Return the [X, Y] coordinate for the center point of the cell that contains the specified text.  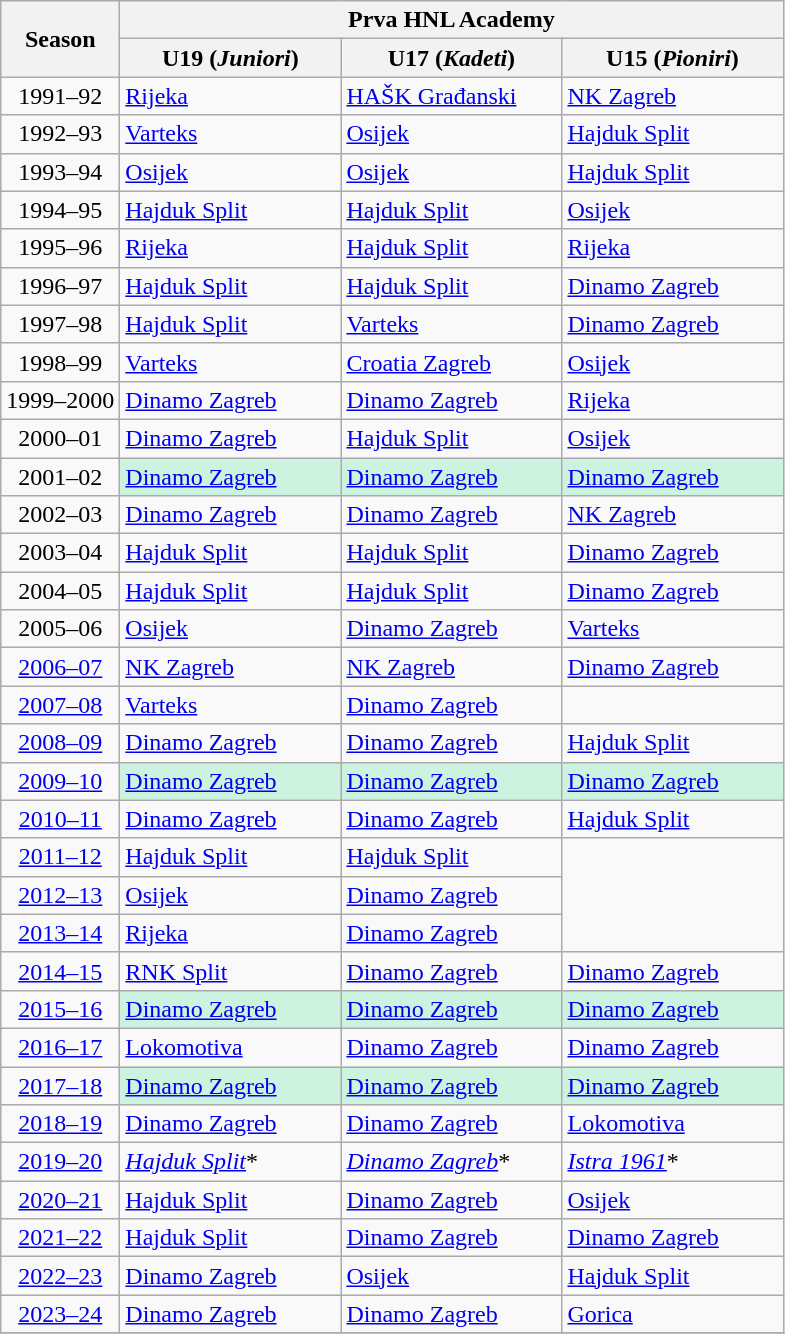
2007–08 [60, 705]
2001–02 [60, 477]
2009–10 [60, 781]
2005–06 [60, 629]
2003–04 [60, 553]
2014–15 [60, 971]
2016–17 [60, 1047]
RNK Split [230, 971]
2021–22 [60, 1238]
1991–92 [60, 96]
2018–19 [60, 1124]
2010–11 [60, 819]
1992–93 [60, 134]
1996–97 [60, 286]
Season [60, 39]
Dinamo Zagreb* [452, 1162]
2011–12 [60, 857]
2000–01 [60, 438]
2023–24 [60, 1314]
Istra 1961* [672, 1162]
2012–13 [60, 895]
1993–94 [60, 172]
1995–96 [60, 248]
U17 (Kadeti) [452, 58]
2017–18 [60, 1085]
Gorica [672, 1314]
2004–05 [60, 591]
1997–98 [60, 324]
1994–95 [60, 210]
2019–20 [60, 1162]
2002–03 [60, 515]
HAŠK Građanski [452, 96]
2022–23 [60, 1276]
U19 (Juniori) [230, 58]
U15 (Pioniri) [672, 58]
2015–16 [60, 1009]
1998–99 [60, 362]
1999–2000 [60, 400]
2013–14 [60, 933]
Hajduk Split* [230, 1162]
Prva HNL Academy [452, 20]
2020–21 [60, 1200]
2006–07 [60, 667]
Croatia Zagreb [452, 362]
2008–09 [60, 743]
